Extract the (X, Y) coordinate from the center of the cell holding the provided text.  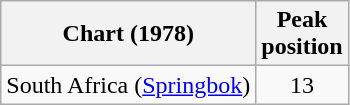
Chart (1978) (128, 34)
13 (302, 85)
Peakposition (302, 34)
South Africa (Springbok) (128, 85)
